From the cell containing the given text, extract its center point as [x, y] coordinate. 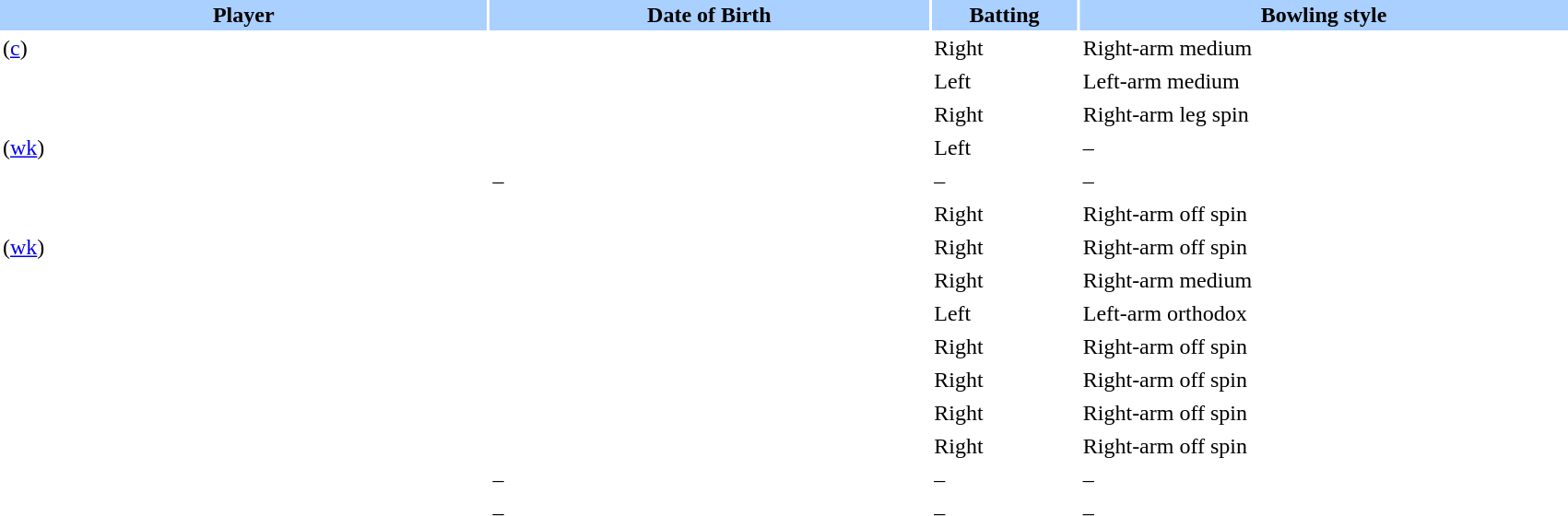
Batting [1005, 15]
(c) [243, 48]
Date of Birth [710, 15]
Bowling style [1324, 15]
Player [243, 15]
Left-arm orthodox [1324, 313]
Left-arm medium [1324, 81]
Right-arm leg spin [1324, 114]
